For the text-containing cell, return its midpoint in [X, Y] coordinate format. 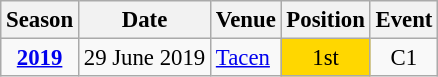
1st [326, 58]
Date [144, 20]
Venue [246, 20]
Season [40, 20]
2019 [40, 58]
Event [404, 20]
29 June 2019 [144, 58]
Tacen [246, 58]
Position [326, 20]
C1 [404, 58]
